Detect which cell encompasses the target text, then output its [X, Y] center coordinate. 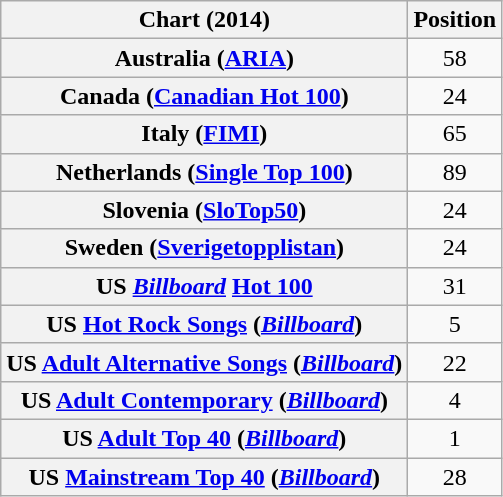
Italy (FIMI) [204, 134]
Australia (ARIA) [204, 58]
Slovenia (SloTop50) [204, 210]
US Billboard Hot 100 [204, 286]
US Adult Contemporary (Billboard) [204, 400]
5 [455, 324]
58 [455, 58]
22 [455, 362]
4 [455, 400]
89 [455, 172]
31 [455, 286]
US Adult Top 40 (Billboard) [204, 438]
US Adult Alternative Songs (Billboard) [204, 362]
28 [455, 477]
Canada (Canadian Hot 100) [204, 96]
Position [455, 20]
Chart (2014) [204, 20]
65 [455, 134]
US Mainstream Top 40 (Billboard) [204, 477]
Sweden (Sverigetopplistan) [204, 248]
US Hot Rock Songs (Billboard) [204, 324]
Netherlands (Single Top 100) [204, 172]
1 [455, 438]
